Search for the cell housing the specified text and yield its (x, y) center coordinate. 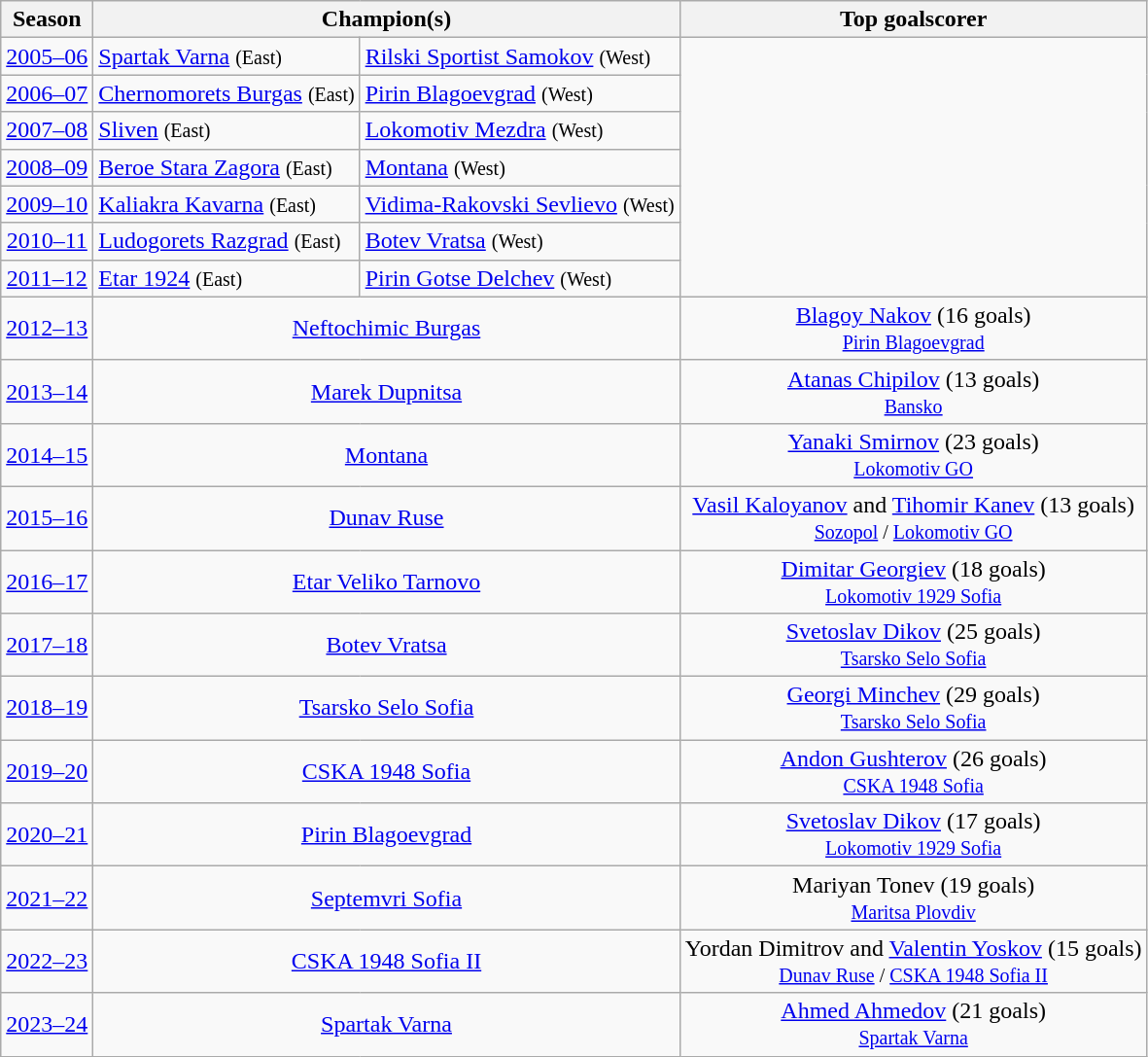
2018–19 (47, 708)
Botev Vratsa (387, 646)
Beroe Stara Zagora (East) (226, 167)
2008–09 (47, 167)
Yanaki Smirnov (23 goals) Lokomotiv GO (914, 455)
Blagoy Nakov (16 goals) Pirin Blagoevgrad (914, 329)
2021–22 (47, 898)
2014–15 (47, 455)
Pirin Gotse Delchev (West) (519, 278)
Andon Gushterov (26 goals) CSKA 1948 Sofia (914, 772)
2013–14 (47, 391)
2023–24 (47, 1025)
Ahmed Ahmedov (21 goals) Spartak Varna (914, 1025)
Ludogorets Razgrad (East) (226, 241)
Septemvri Sofia (387, 898)
CSKA 1948 Sofia (387, 772)
2010–11 (47, 241)
Marek Dupnitsa (387, 391)
Georgi Minchev (29 goals) Tsarsko Selo Sofia (914, 708)
Montana (387, 455)
Dunav Ruse (387, 517)
Etar Veliko Tarnovo (387, 581)
Svetoslav Dikov (25 goals) Tsarsko Selo Sofia (914, 646)
2009–10 (47, 204)
2019–20 (47, 772)
Mariyan Tonev (19 goals) Maritsa Plovdiv (914, 898)
Etar 1924 (East) (226, 278)
Montana (West) (519, 167)
2020–21 (47, 834)
2012–13 (47, 329)
Tsarsko Selo Sofia (387, 708)
Dimitar Georgiev (18 goals) Lokomotiv 1929 Sofia (914, 581)
Spartak Varna (387, 1025)
Yordan Dimitrov and Valentin Yoskov (15 goals) Dunav Ruse / CSKA 1948 Sofia II (914, 961)
Season (47, 19)
Kaliakra Kavarna (East) (226, 204)
Neftochimic Burgas (387, 329)
2007–08 (47, 130)
Rilski Sportist Samokov (West) (519, 56)
Vasil Kaloyanov and Tihomir Kanev (13 goals) Sozopol / Lokomotiv GO (914, 517)
Champion(s) (387, 19)
CSKA 1948 Sofia II (387, 961)
2016–17 (47, 581)
Atanas Chipilov (13 goals) Bansko (914, 391)
2017–18 (47, 646)
Svetoslav Dikov (17 goals) Lokomotiv 1929 Sofia (914, 834)
2006–07 (47, 93)
2015–16 (47, 517)
Chernomorets Burgas (East) (226, 93)
2005–06 (47, 56)
Pirin Blagoevgrad (387, 834)
2011–12 (47, 278)
Pirin Blagoevgrad (West) (519, 93)
Sliven (East) (226, 130)
Lokomotiv Mezdra (West) (519, 130)
Botev Vratsa (West) (519, 241)
Vidima-Rakovski Sevlievo (West) (519, 204)
Spartak Varna (East) (226, 56)
2022–23 (47, 961)
Top goalscorer (914, 19)
